Extract the (X, Y) coordinate from the center of the cell holding the provided text.  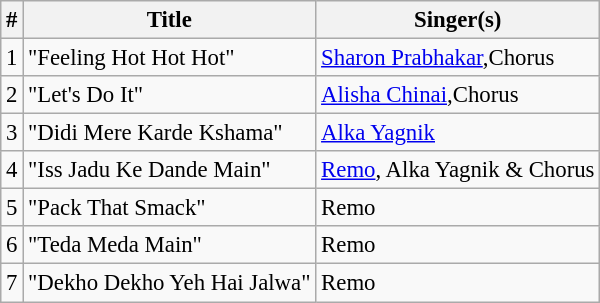
7 (12, 283)
"Didi Mere Karde Kshama" (170, 133)
"Let's Do It" (170, 95)
Title (170, 20)
"Teda Meda Main" (170, 245)
"Dekho Dekho Yeh Hai Jalwa" (170, 283)
Alisha Chinai,Chorus (458, 95)
"Feeling Hot Hot Hot" (170, 58)
1 (12, 58)
6 (12, 245)
# (12, 20)
Sharon Prabhakar,Chorus (458, 58)
Remo, Alka Yagnik & Chorus (458, 170)
4 (12, 170)
"Pack That Smack" (170, 208)
Singer(s) (458, 20)
5 (12, 208)
"Iss Jadu Ke Dande Main" (170, 170)
Alka Yagnik (458, 133)
2 (12, 95)
3 (12, 133)
